Locate the cell with the specified text and output its [x, y] center coordinate. 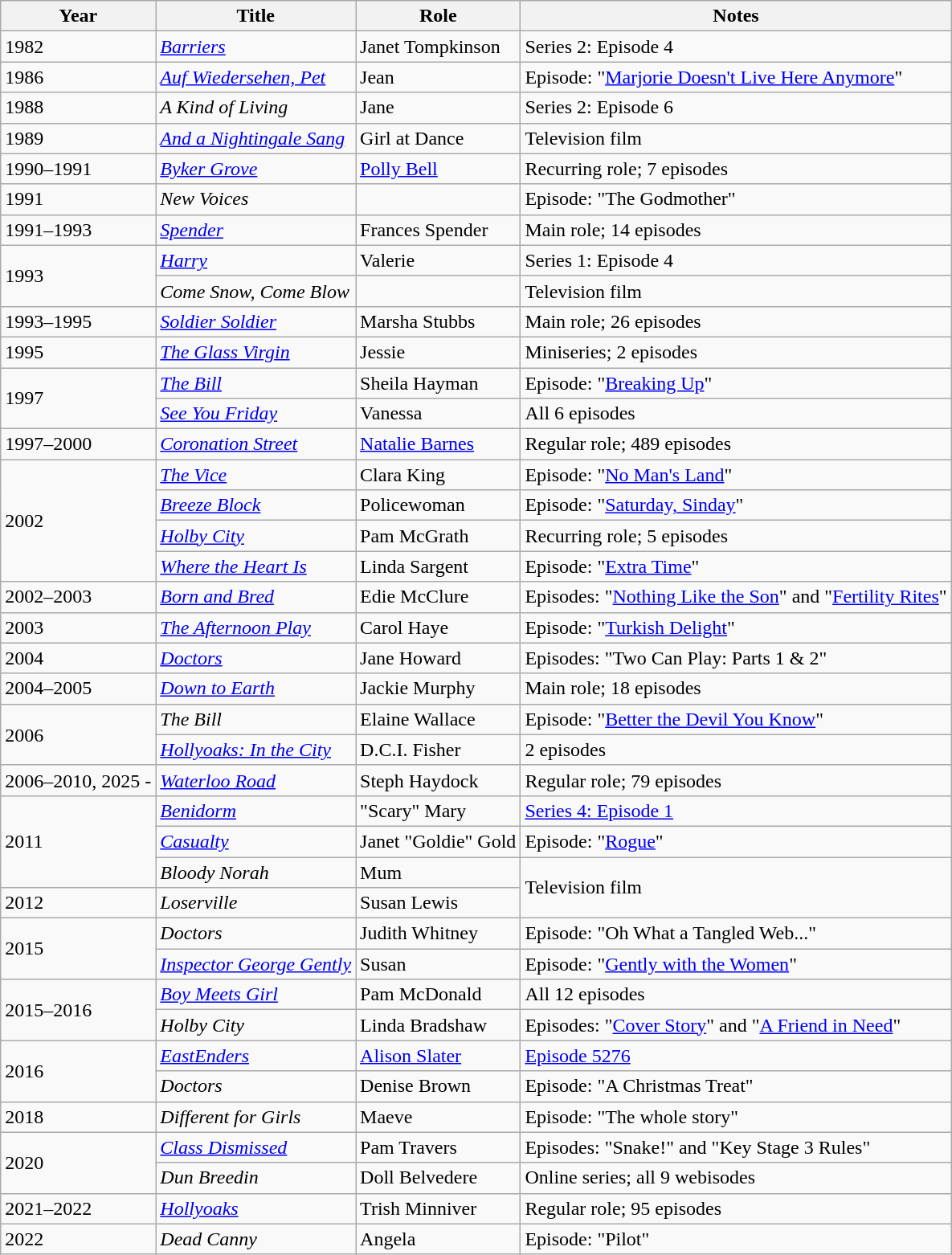
2021–2022 [79, 1208]
Episode: "No Man's Land" [736, 475]
Inspector George Gently [255, 964]
Series 1: Episode 4 [736, 260]
2002–2003 [79, 597]
Episode: "A Christmas Treat" [736, 1086]
The Vice [255, 475]
Episode 5276 [736, 1056]
Online series; all 9 webisodes [736, 1178]
Marsha Stubbs [439, 321]
Episode: "Oh What a Tangled Web..." [736, 934]
Alison Slater [439, 1056]
Janet Tompkinson [439, 47]
1988 [79, 108]
Episode: "Turkish Delight" [736, 627]
1991–1993 [79, 230]
Edie McClure [439, 597]
EastEnders [255, 1056]
Casualty [255, 841]
All 6 episodes [736, 414]
Janet "Goldie" Gold [439, 841]
"Scary" Mary [439, 811]
Auf Wiedersehen, Pet [255, 77]
Come Snow, Come Blow [255, 291]
Benidorm [255, 811]
Sheila Hayman [439, 383]
Born and Bred [255, 597]
Notes [736, 16]
Jane Howard [439, 658]
2015 [79, 949]
Angela [439, 1239]
And a Nightingale Sang [255, 138]
Where the Heart Is [255, 566]
1989 [79, 138]
2 episodes [736, 750]
Recurring role; 7 episodes [736, 169]
Year [79, 16]
Series 2: Episode 6 [736, 108]
All 12 episodes [736, 995]
See You Friday [255, 414]
Boy Meets Girl [255, 995]
Episodes: "Nothing Like the Son" and "Fertility Rites" [736, 597]
2002 [79, 521]
Susan Lewis [439, 903]
2003 [79, 627]
1990–1991 [79, 169]
1993–1995 [79, 321]
Steph Haydock [439, 780]
Breeze Block [255, 505]
Episode: "Extra Time" [736, 566]
2020 [79, 1163]
Trish Minniver [439, 1208]
Main role; 26 episodes [736, 321]
Episode: "Saturday, Sinday" [736, 505]
2016 [79, 1071]
D.C.I. Fisher [439, 750]
2011 [79, 841]
Harry [255, 260]
1993 [79, 276]
Policewoman [439, 505]
2022 [79, 1239]
Jackie Murphy [439, 689]
Down to Earth [255, 689]
Vanessa [439, 414]
2018 [79, 1117]
2012 [79, 903]
New Voices [255, 199]
Girl at Dance [439, 138]
Susan [439, 964]
Main role; 14 episodes [736, 230]
Judith Whitney [439, 934]
Spender [255, 230]
1997–2000 [79, 444]
Mum [439, 872]
Valerie [439, 260]
1995 [79, 352]
Jessie [439, 352]
Soldier Soldier [255, 321]
Linda Bradshaw [439, 1025]
1997 [79, 399]
Loserville [255, 903]
Series 2: Episode 4 [736, 47]
Episodes: "Snake!" and "Key Stage 3 Rules" [736, 1147]
Episode: "Rogue" [736, 841]
2006–2010, 2025 - [79, 780]
The Afternoon Play [255, 627]
Role [439, 16]
Different for Girls [255, 1117]
Linda Sargent [439, 566]
Episode: "Marjorie Doesn't Live Here Anymore" [736, 77]
Jean [439, 77]
Pam McGrath [439, 536]
Maeve [439, 1117]
Dead Canny [255, 1239]
Natalie Barnes [439, 444]
Hollyoaks [255, 1208]
Episodes: "Two Can Play: Parts 1 & 2" [736, 658]
Episodes: "Cover Story" and "A Friend in Need" [736, 1025]
Regular role; 95 episodes [736, 1208]
Miniseries; 2 episodes [736, 352]
Episode: "The Godmother" [736, 199]
Episode: "Breaking Up" [736, 383]
Series 4: Episode 1 [736, 811]
Jane [439, 108]
Clara King [439, 475]
Regular role; 489 episodes [736, 444]
Episode: "The whole story" [736, 1117]
Episode: "Pilot" [736, 1239]
Title [255, 16]
Episode: "Gently with the Women" [736, 964]
Byker Grove [255, 169]
Pam Travers [439, 1147]
Bloody Norah [255, 872]
Waterloo Road [255, 780]
Class Dismissed [255, 1147]
Elaine Wallace [439, 719]
1986 [79, 77]
Pam McDonald [439, 995]
2006 [79, 734]
Recurring role; 5 episodes [736, 536]
Regular role; 79 episodes [736, 780]
A Kind of Living [255, 108]
1991 [79, 199]
Carol Haye [439, 627]
Frances Spender [439, 230]
Denise Brown [439, 1086]
1982 [79, 47]
Episode: "Better the Devil You Know" [736, 719]
2015–2016 [79, 1010]
Barriers [255, 47]
Polly Bell [439, 169]
Dun Breedin [255, 1178]
Hollyoaks: In the City [255, 750]
Doll Belvedere [439, 1178]
Coronation Street [255, 444]
2004 [79, 658]
2004–2005 [79, 689]
The Glass Virgin [255, 352]
Main role; 18 episodes [736, 689]
